Provide the [x, y] coordinate of the cell's center where the given text is located.  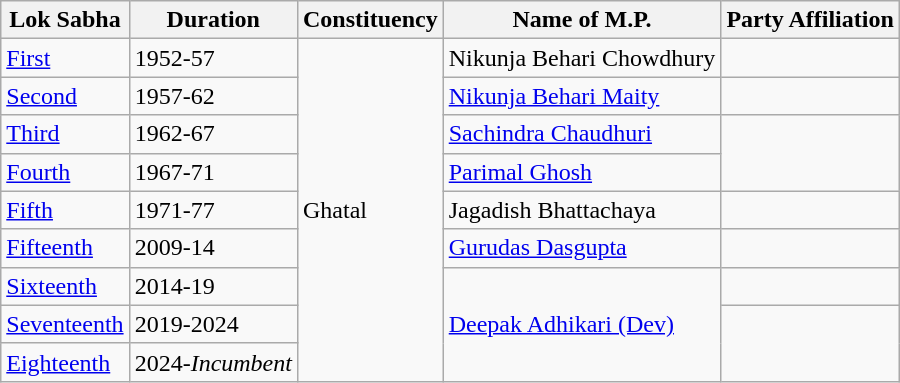
Second [65, 96]
2014-19 [213, 286]
Eighteenth [65, 362]
1952-57 [213, 58]
2024-Incumbent [213, 362]
Constituency [370, 20]
Jagadish Bhattachaya [582, 210]
Sixteenth [65, 286]
1957-62 [213, 96]
2019-2024 [213, 324]
1971-77 [213, 210]
1967-71 [213, 172]
2009-14 [213, 248]
Seventeenth [65, 324]
Duration [213, 20]
Nikunja Behari Chowdhury [582, 58]
Gurudas Dasgupta [582, 248]
Nikunja Behari Maity [582, 96]
Name of M.P. [582, 20]
Fifth [65, 210]
Party Affiliation [810, 20]
Deepak Adhikari (Dev) [582, 324]
Ghatal [370, 210]
Lok Sabha [65, 20]
Fourth [65, 172]
Fifteenth [65, 248]
Parimal Ghosh [582, 172]
First [65, 58]
Sachindra Chaudhuri [582, 134]
1962-67 [213, 134]
Third [65, 134]
